From the cell containing the given text, extract its center point as (x, y) coordinate. 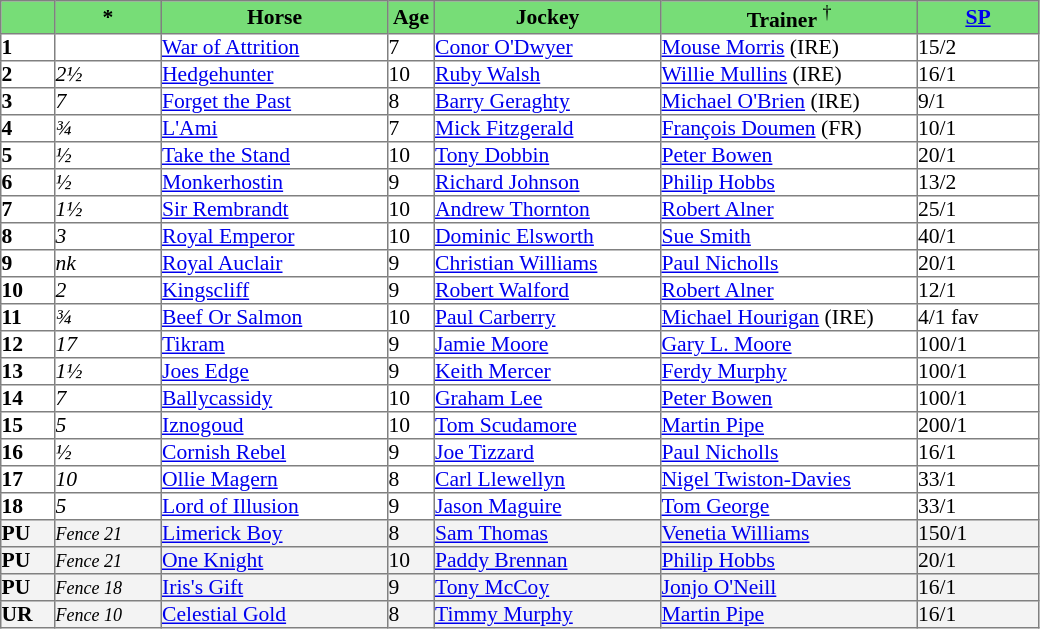
Age (411, 18)
Graham Lee (547, 398)
Lord of Illusion (274, 506)
13 (28, 370)
Carl Llewellyn (547, 478)
Take the Stand (274, 154)
2½ (108, 74)
Joes Edge (274, 370)
12/1 (978, 290)
Iznogoud (274, 424)
10/1 (978, 128)
Ollie Magern (274, 478)
4/1 fav (978, 316)
Barry Geraghty (547, 100)
Ruby Walsh (547, 74)
Venetia Williams (789, 532)
Sue Smith (789, 236)
Dominic Elsworth (547, 236)
Jamie Moore (547, 344)
Nigel Twiston-Davies (789, 478)
Michael O'Brien (IRE) (789, 100)
1 (28, 46)
Timmy Murphy (547, 614)
Royal Auclair (274, 262)
Gary L. Moore (789, 344)
11 (28, 316)
Hedgehunter (274, 74)
Kingscliff (274, 290)
18 (28, 506)
200/1 (978, 424)
Iris's Gift (274, 586)
150/1 (978, 532)
Paddy Brennan (547, 560)
Beef Or Salmon (274, 316)
Horse (274, 18)
Tikram (274, 344)
L'Ami (274, 128)
UR (28, 614)
12 (28, 344)
SP (978, 18)
One Knight (274, 560)
Limerick Boy (274, 532)
Joe Tizzard (547, 452)
Michael Hourigan (IRE) (789, 316)
6 (28, 182)
Trainer † (789, 18)
Sam Thomas (547, 532)
Keith Mercer (547, 370)
Mouse Morris (IRE) (789, 46)
Ballycassidy (274, 398)
4 (28, 128)
War of Attrition (274, 46)
40/1 (978, 236)
16 (28, 452)
Christian Williams (547, 262)
Tony Dobbin (547, 154)
Fence 18 (108, 586)
Royal Emperor (274, 236)
Robert Walford (547, 290)
Tony McCoy (547, 586)
Fence 10 (108, 614)
Sir Rembrandt (274, 208)
25/1 (978, 208)
François Doumen (FR) (789, 128)
9/1 (978, 100)
Andrew Thornton (547, 208)
Paul Carberry (547, 316)
Jonjo O'Neill (789, 586)
Ferdy Murphy (789, 370)
13/2 (978, 182)
Tom Scudamore (547, 424)
Forget the Past (274, 100)
Cornish Rebel (274, 452)
Celestial Gold (274, 614)
Jason Maguire (547, 506)
15/2 (978, 46)
nk (108, 262)
Richard Johnson (547, 182)
Tom George (789, 506)
15 (28, 424)
Monkerhostin (274, 182)
Willie Mullins (IRE) (789, 74)
Conor O'Dwyer (547, 46)
Mick Fitzgerald (547, 128)
14 (28, 398)
Jockey (547, 18)
* (108, 18)
